Provide the (x, y) coordinate of the cell's center where the given text is located.  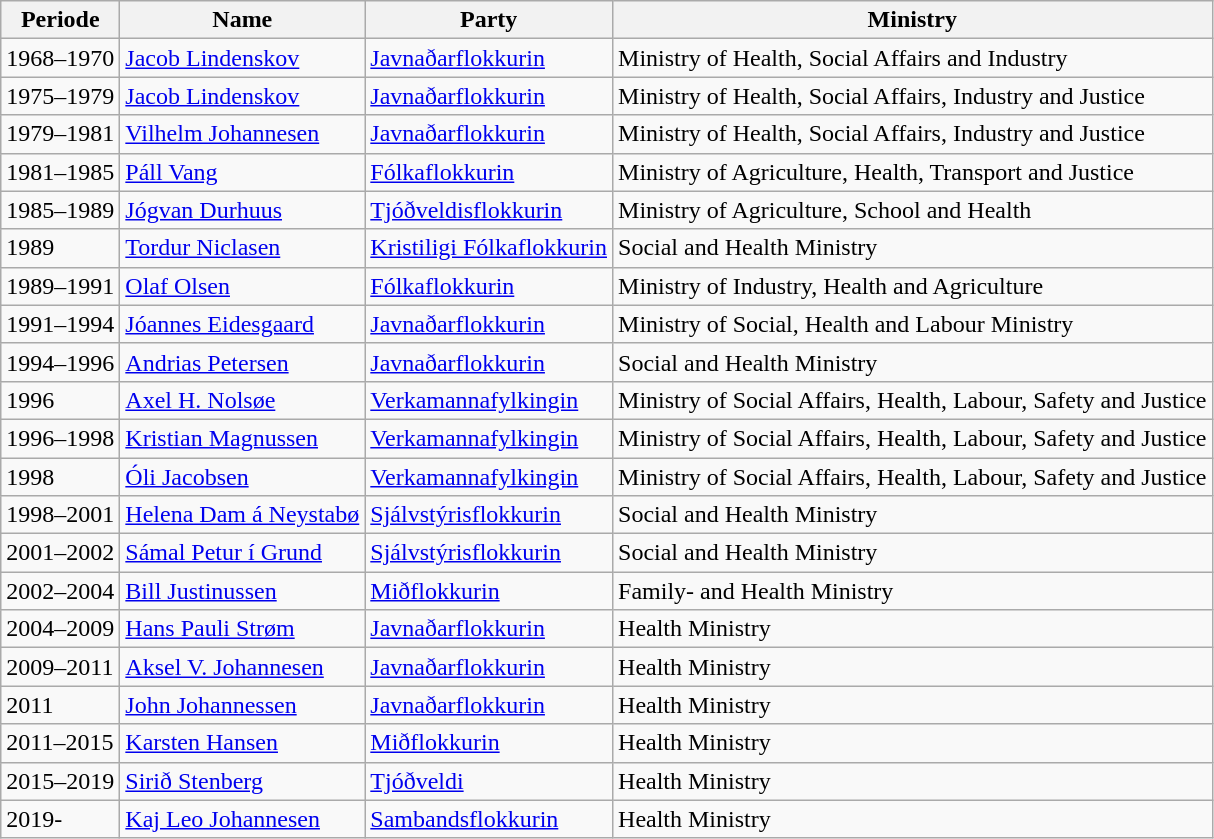
2011–2015 (60, 743)
1991–1994 (60, 324)
1998 (60, 477)
1996 (60, 400)
Tordur Niclasen (242, 248)
Tjóðveldisflokkurin (489, 210)
1968–1970 (60, 58)
Kaj Leo Johannesen (242, 819)
Jóannes Eidesgaard (242, 324)
Páll Vang (242, 172)
Ministry of Agriculture, School and Health (913, 210)
1985–1989 (60, 210)
Óli Jacobsen (242, 477)
Ministry of Health, Social Affairs and Industry (913, 58)
1996–1998 (60, 438)
Kristian Magnussen (242, 438)
Axel H. Nolsøe (242, 400)
2019- (60, 819)
Sambandsflokkurin (489, 819)
Jógvan Durhuus (242, 210)
2011 (60, 705)
Ministry of Industry, Health and Agriculture (913, 286)
Andrias Petersen (242, 362)
Helena Dam á Neystabø (242, 515)
Party (489, 20)
Aksel V. Johannesen (242, 667)
1994–1996 (60, 362)
Bill Justinussen (242, 591)
1989–1991 (60, 286)
1979–1981 (60, 134)
Ministry of Agriculture, Health, Transport and Justice (913, 172)
1975–1979 (60, 96)
John Johannessen (242, 705)
2004–2009 (60, 629)
Family- and Health Ministry (913, 591)
Ministry of Social, Health and Labour Ministry (913, 324)
2009–2011 (60, 667)
Olaf Olsen (242, 286)
Tjóðveldi (489, 781)
2001–2002 (60, 553)
Hans Pauli Strøm (242, 629)
2002–2004 (60, 591)
1981–1985 (60, 172)
Vilhelm Johannesen (242, 134)
Kristiligi Fólkaflokkurin (489, 248)
Periode (60, 20)
Sirið Stenberg (242, 781)
Ministry (913, 20)
2015–2019 (60, 781)
1998–2001 (60, 515)
Sámal Petur í Grund (242, 553)
Karsten Hansen (242, 743)
Name (242, 20)
1989 (60, 248)
